Pinpoint the cell where the given text exists, returning its [x, y] midpoint coordinate. 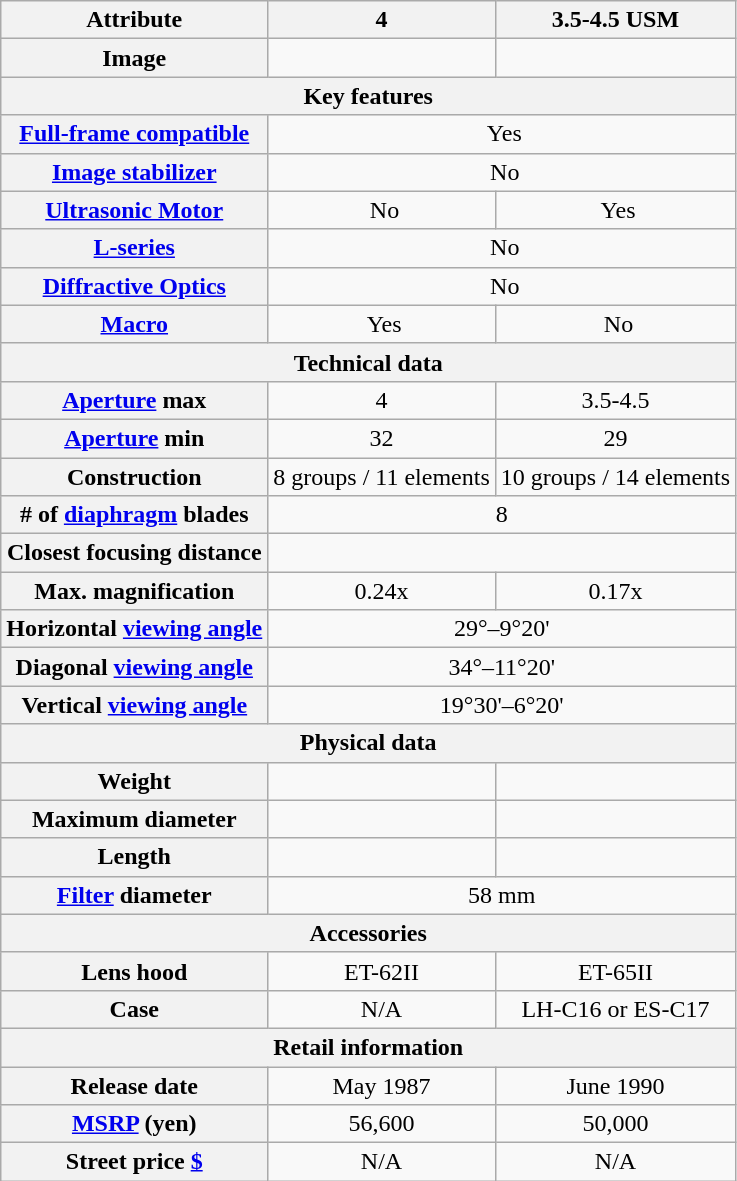
June 1990 [615, 1085]
May 1987 [382, 1085]
58 mm [502, 895]
Full-frame compatible [134, 134]
L-series [134, 248]
8 [502, 515]
Filter diameter [134, 895]
3.5-4.5 USM [615, 20]
34°–11°20' [502, 667]
Attribute [134, 20]
Image [134, 58]
Diffractive Optics [134, 286]
8 groups / 11 elements [382, 477]
Horizontal viewing angle [134, 629]
29°–9°20' [502, 629]
Macro [134, 324]
Street price $ [134, 1162]
10 groups / 14 elements [615, 477]
Weight [134, 781]
Accessories [368, 933]
Case [134, 1009]
29 [615, 438]
Vertical viewing angle [134, 705]
Image stabilizer [134, 172]
Retail information [368, 1047]
Physical data [368, 743]
Aperture max [134, 400]
56,600 [382, 1124]
LH-C16 or ES-C17 [615, 1009]
Technical data [368, 362]
Construction [134, 477]
0.17x [615, 591]
Ultrasonic Motor [134, 210]
Maximum diameter [134, 819]
32 [382, 438]
Lens hood [134, 971]
Key features [368, 96]
50,000 [615, 1124]
Release date [134, 1085]
ET-62II [382, 971]
Diagonal viewing angle [134, 667]
Length [134, 857]
Aperture min [134, 438]
19°30'–6°20' [502, 705]
0.24x [382, 591]
3.5-4.5 [615, 400]
Closest focusing distance [134, 553]
ET-65II [615, 971]
# of diaphragm blades [134, 515]
Max. magnification [134, 591]
MSRP (yen) [134, 1124]
